Extract the [x, y] coordinate from the center of the cell holding the provided text.  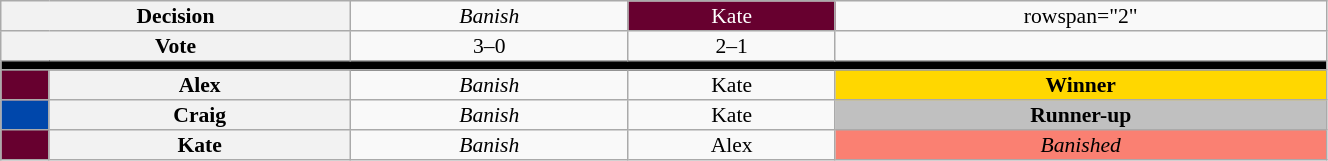
Winner [1080, 86]
Runner-up [1080, 115]
Banished [1080, 145]
3–0 [489, 46]
rowspan="2" [1080, 16]
2–1 [732, 46]
Decision [176, 16]
Vote [176, 46]
Craig [200, 115]
